Pinpoint the cell where the given text exists, returning its [X, Y] midpoint coordinate. 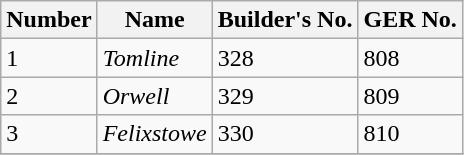
328 [285, 58]
1 [49, 58]
810 [410, 134]
Orwell [154, 96]
GER No. [410, 20]
Felixstowe [154, 134]
2 [49, 96]
809 [410, 96]
329 [285, 96]
Builder's No. [285, 20]
Name [154, 20]
Tomline [154, 58]
Number [49, 20]
808 [410, 58]
330 [285, 134]
3 [49, 134]
